Locate the cell with the specified text and output its (x, y) center coordinate. 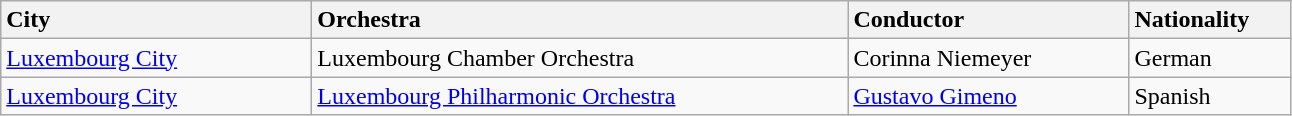
Spanish (1210, 96)
Corinna Niemeyer (988, 58)
Luxembourg Chamber Orchestra (580, 58)
Orchestra (580, 20)
Conductor (988, 20)
Luxembourg Philharmonic Orchestra (580, 96)
Nationality (1210, 20)
City (156, 20)
German (1210, 58)
Gustavo Gimeno (988, 96)
